Detect which cell encompasses the target text, then output its [X, Y] center coordinate. 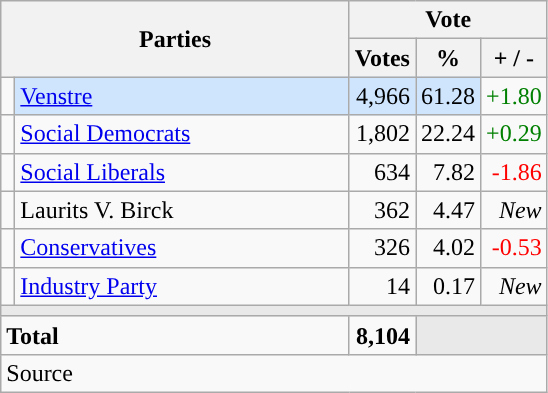
-1.86 [514, 172]
-0.53 [514, 248]
22.24 [448, 134]
Social Democrats [182, 134]
+1.80 [514, 96]
634 [382, 172]
+ / - [514, 58]
4,966 [382, 96]
Laurits V. Birck [182, 210]
Conservatives [182, 248]
326 [382, 248]
0.17 [448, 286]
Source [274, 373]
Total [176, 335]
% [448, 58]
+0.29 [514, 134]
362 [382, 210]
4.02 [448, 248]
61.28 [448, 96]
Social Liberals [182, 172]
Venstre [182, 96]
7.82 [448, 172]
Votes [382, 58]
Parties [176, 39]
8,104 [382, 335]
14 [382, 286]
4.47 [448, 210]
1,802 [382, 134]
Vote [448, 20]
Industry Party [182, 286]
